Return [x, y] of the center of cell containing provided text 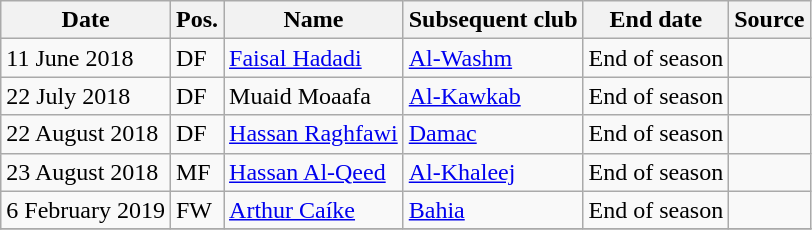
Bahia [493, 210]
Al-Khaleej [493, 172]
Muaid Moaafa [314, 96]
Al-Washm [493, 58]
Subsequent club [493, 20]
22 August 2018 [86, 134]
Date [86, 20]
Al-Kawkab [493, 96]
Damac [493, 134]
Hassan Al-Qeed [314, 172]
Arthur Caíke [314, 210]
11 June 2018 [86, 58]
Hassan Raghfawi [314, 134]
Pos. [196, 20]
23 August 2018 [86, 172]
Name [314, 20]
MF [196, 172]
End date [656, 20]
6 February 2019 [86, 210]
Source [770, 20]
22 July 2018 [86, 96]
FW [196, 210]
Faisal Hadadi [314, 58]
